Determine the [x, y] coordinate at the center of the cell enclosing the given text.  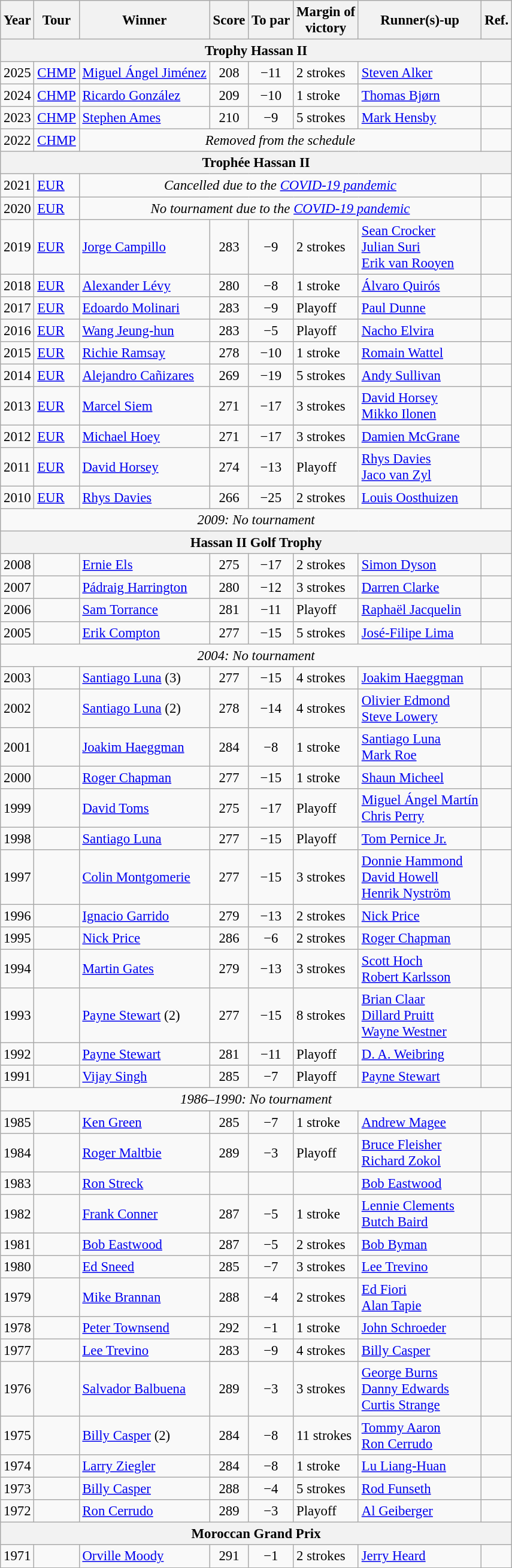
Billy Casper (2) [144, 1436]
Andrew Magee [419, 1122]
Trophée Hassan II [256, 163]
−25 [271, 498]
Álvaro Quirós [419, 285]
Simon Dyson [419, 565]
1994 [17, 970]
2017 [17, 308]
Martin Gates [144, 970]
1983 [17, 1183]
Mike Brannan [144, 1297]
1993 [17, 1016]
Cancelled due to the COVID-19 pandemic [280, 186]
1982 [17, 1214]
Payne Stewart (2) [144, 1016]
1996 [17, 916]
Santiago Luna (2) [144, 709]
Hassan II Golf Trophy [256, 543]
286 [229, 938]
1998 [17, 838]
1991 [17, 1077]
Alexander Lévy [144, 285]
Santiago Luna Mark Roe [419, 747]
2015 [17, 353]
Paul Dunne [419, 308]
209 [229, 96]
1985 [17, 1122]
Tommy Aaron Ron Cerrudo [419, 1436]
1984 [17, 1153]
Stephen Ames [144, 118]
Rhys Davies [144, 498]
−14 [271, 709]
Roger Maltbie [144, 1153]
Louis Oosthuizen [419, 498]
Marcel Siem [144, 406]
2025 [17, 73]
Richie Ramsay [144, 353]
−19 [271, 375]
291 [229, 1557]
David Horsey [144, 467]
266 [229, 498]
2009: No tournament [256, 520]
Pádraig Harrington [144, 588]
Year [17, 20]
David Toms [144, 808]
Score [229, 20]
Vijay Singh [144, 1077]
11 strokes [326, 1436]
Peter Townsend [144, 1328]
Ken Green [144, 1122]
Lu Liang-Huan [419, 1466]
1975 [17, 1436]
Ed Fiori Alan Tapie [419, 1297]
Trophy Hassan II [256, 51]
2022 [17, 141]
Sean Crocker Julian Suri Erik van Rooyen [419, 247]
292 [229, 1328]
Lennie Clements Butch Baird [419, 1214]
1999 [17, 808]
2020 [17, 208]
1978 [17, 1328]
Alejandro Cañizares [144, 375]
Sam Torrance [144, 610]
Miguel Ángel Jiménez [144, 73]
1974 [17, 1466]
1992 [17, 1055]
Runner(s)-up [419, 20]
1979 [17, 1297]
Bob Byman [419, 1244]
2011 [17, 467]
1995 [17, 938]
2006 [17, 610]
2005 [17, 633]
1986–1990: No tournament [256, 1099]
Ignacio Garrido [144, 916]
Al Geiberger [419, 1511]
274 [229, 467]
Thomas Bjørn [419, 96]
2021 [17, 186]
2010 [17, 498]
José-Filipe Lima [419, 633]
2012 [17, 436]
208 [229, 73]
2014 [17, 375]
Ref. [496, 20]
Edoardo Molinari [144, 308]
George Burns Danny Edwards Curtis Strange [419, 1389]
2019 [17, 247]
No tournament due to the COVID-19 pandemic [280, 208]
2007 [17, 588]
To par [271, 20]
Olivier Edmond Steve Lowery [419, 709]
Donnie Hammond David Howell Henrik Nyström [419, 877]
2003 [17, 677]
Romain Wattel [419, 353]
269 [229, 375]
Darren Clarke [419, 588]
Santiago Luna (3) [144, 677]
Miguel Ángel Martín Chris Perry [419, 808]
1997 [17, 877]
Nacho Elvira [419, 330]
−12 [271, 588]
2001 [17, 747]
Jorge Campillo [144, 247]
Margin ofvictory [326, 20]
1976 [17, 1389]
Raphaël Jacquelin [419, 610]
Shaun Micheel [419, 777]
2004: No tournament [256, 655]
Damien McGrane [419, 436]
Frank Conner [144, 1214]
Scott Hoch Robert Karlsson [419, 970]
Rod Funseth [419, 1489]
−6 [271, 938]
2023 [17, 118]
2018 [17, 285]
Santiago Luna [144, 838]
1972 [17, 1511]
Mark Hensby [419, 118]
Tour [56, 20]
Jerry Heard [419, 1557]
Rhys Davies Jaco van Zyl [419, 467]
Larry Ziegler [144, 1466]
Brian Claar Dillard Pruitt Wayne Westner [419, 1016]
David Horsey Mikko Ilonen [419, 406]
2002 [17, 709]
D. A. Weibring [419, 1055]
210 [229, 118]
Orville Moody [144, 1557]
Steven Alker [419, 73]
2000 [17, 777]
1973 [17, 1489]
Ed Sneed [144, 1267]
Tom Pernice Jr. [419, 838]
Ricardo González [144, 96]
John Schroeder [419, 1328]
Ron Cerrudo [144, 1511]
2008 [17, 565]
2024 [17, 96]
Andy Sullivan [419, 375]
2013 [17, 406]
Wang Jeung-hun [144, 330]
Salvador Balbuena [144, 1389]
Winner [144, 20]
Moroccan Grand Prix [256, 1534]
1981 [17, 1244]
1977 [17, 1350]
2016 [17, 330]
Bruce Fleisher Richard Zokol [419, 1153]
Removed from the schedule [280, 141]
Ernie Els [144, 565]
1980 [17, 1267]
Erik Compton [144, 633]
Ron Streck [144, 1183]
8 strokes [326, 1016]
1971 [17, 1557]
Colin Montgomerie [144, 877]
Michael Hoey [144, 436]
